Locate the cell with the specified text and output its (x, y) center coordinate. 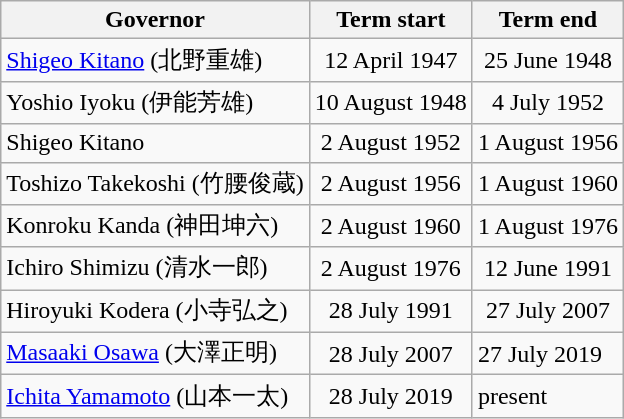
Masaaki Osawa (大澤正明) (156, 354)
present (548, 396)
1 August 1960 (548, 184)
4 July 1952 (548, 102)
Toshizo Takekoshi (竹腰俊蔵) (156, 184)
Hiroyuki Kodera (小寺弘之) (156, 312)
12 June 1991 (548, 268)
28 July 2007 (390, 354)
Shigeo Kitano (156, 143)
1 August 1956 (548, 143)
Yoshio Iyoku (伊能芳雄) (156, 102)
2 August 1960 (390, 226)
12 April 1947 (390, 60)
Governor (156, 20)
Term start (390, 20)
2 August 1952 (390, 143)
28 July 2019 (390, 396)
2 August 1976 (390, 268)
28 July 1991 (390, 312)
10 August 1948 (390, 102)
Shigeo Kitano (北野重雄) (156, 60)
Konroku Kanda (神田坤六) (156, 226)
1 August 1976 (548, 226)
27 July 2019 (548, 354)
Ichiro Shimizu (清水一郎) (156, 268)
25 June 1948 (548, 60)
27 July 2007 (548, 312)
2 August 1956 (390, 184)
Ichita Yamamoto (山本一太) (156, 396)
Term end (548, 20)
